Detect which cell encompasses the target text, then output its [X, Y] center coordinate. 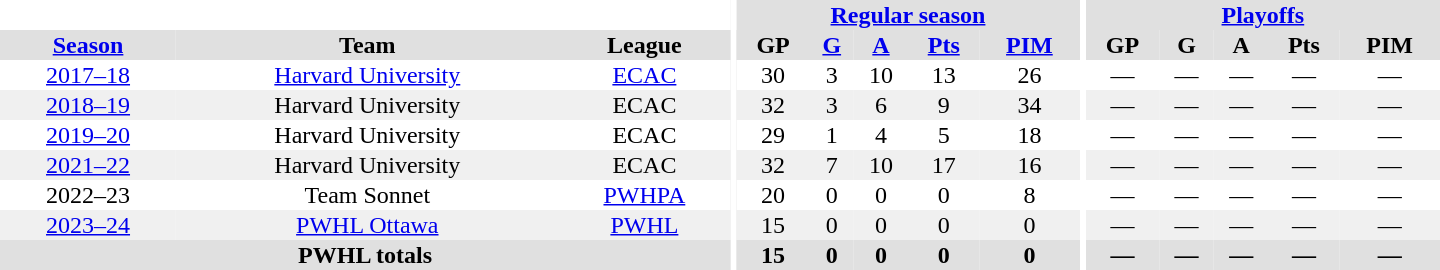
13 [944, 75]
PWHL [645, 225]
PWHL totals [365, 255]
9 [944, 105]
2018–19 [88, 105]
16 [1030, 165]
2019–20 [88, 135]
League [645, 45]
30 [773, 75]
2017–18 [88, 75]
7 [832, 165]
PWHPA [645, 195]
6 [882, 105]
20 [773, 195]
2022–23 [88, 195]
Playoffs [1263, 15]
8 [1030, 195]
PWHL Ottawa [367, 225]
29 [773, 135]
17 [944, 165]
2021–22 [88, 165]
Team Sonnet [367, 195]
26 [1030, 75]
18 [1030, 135]
1 [832, 135]
2023–24 [88, 225]
34 [1030, 105]
Regular season [908, 15]
Season [88, 45]
5 [944, 135]
Team [367, 45]
4 [882, 135]
